Return the [x, y] coordinate for the center point of the cell that contains the specified text.  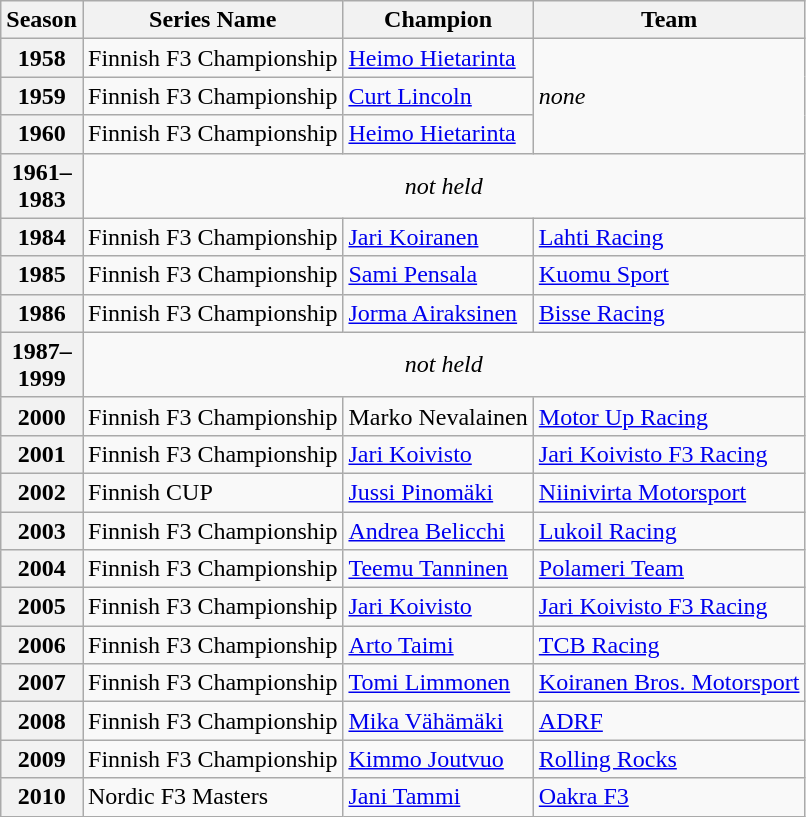
Koiranen Bros. Motorsport [669, 683]
1960 [42, 134]
Marko Nevalainen [438, 416]
2010 [42, 797]
2003 [42, 531]
Kuomu Sport [669, 275]
Lukoil Racing [669, 531]
Jani Tammi [438, 797]
Series Name [212, 20]
Jussi Pinomäki [438, 492]
Nordic F3 Masters [212, 797]
2004 [42, 569]
Tomi Limmonen [438, 683]
1985 [42, 275]
1987–1999 [42, 364]
2005 [42, 607]
2000 [42, 416]
Kimmo Joutvuo [438, 759]
2008 [42, 721]
Rolling Rocks [669, 759]
Champion [438, 20]
Niinivirta Motorsport [669, 492]
Sami Pensala [438, 275]
Team [669, 20]
1984 [42, 237]
Motor Up Racing [669, 416]
2009 [42, 759]
ADRF [669, 721]
2001 [42, 454]
1958 [42, 58]
Arto Taimi [438, 645]
1961–1983 [42, 186]
Curt Lincoln [438, 96]
Andrea Belicchi [438, 531]
1959 [42, 96]
Mika Vähämäki [438, 721]
Jorma Airaksinen [438, 313]
2002 [42, 492]
1986 [42, 313]
2007 [42, 683]
2006 [42, 645]
Teemu Tanninen [438, 569]
TCB Racing [669, 645]
Polameri Team [669, 569]
Jari Koiranen [438, 237]
Finnish CUP [212, 492]
Bisse Racing [669, 313]
Lahti Racing [669, 237]
Season [42, 20]
none [669, 96]
Oakra F3 [669, 797]
